For the text-containing cell, return its midpoint in [X, Y] coordinate format. 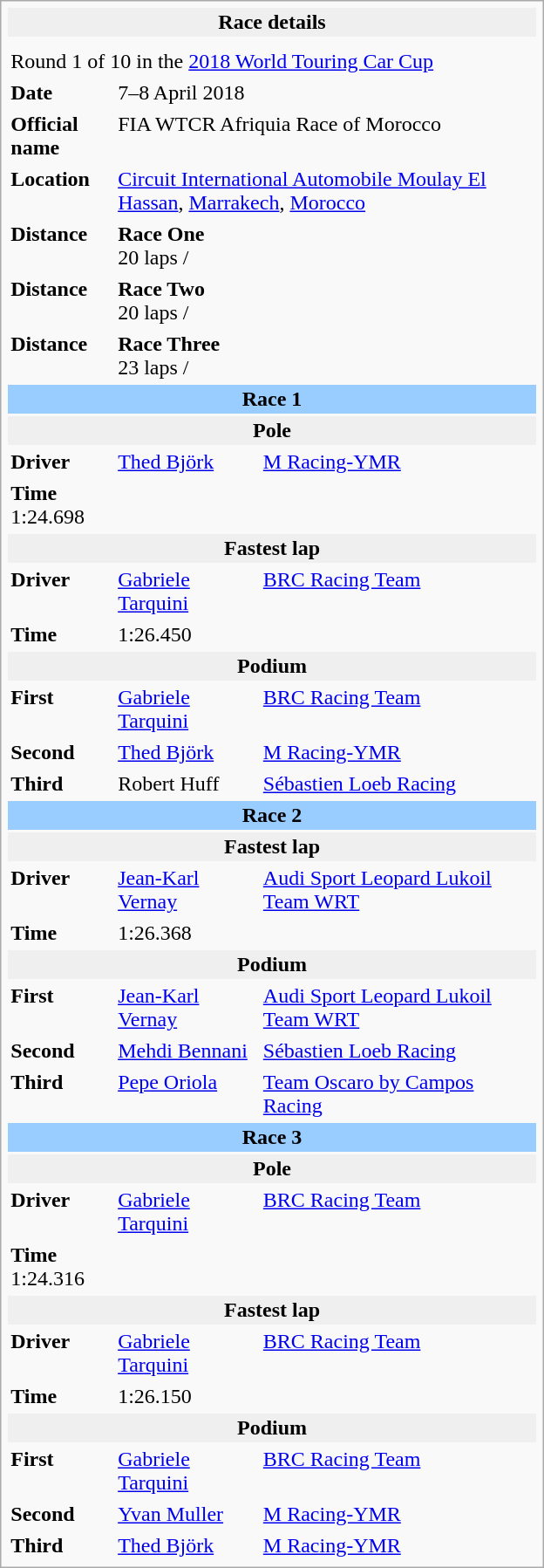
Time 1:24.316 [60, 1267]
Circuit International Automobile Moulay El Hassan, Marrakech, Morocco [326, 191]
1:26.150 [326, 1396]
Round 1 of 10 in the 2018 World Touring Car Cup [272, 61]
Mehdi Bennani [187, 1051]
Pepe Oriola [187, 1094]
Yvan Muller [187, 1515]
1:26.450 [326, 635]
Race details [272, 23]
Team Oscaro by Campos Racing [398, 1094]
Location [60, 191]
Official name [60, 136]
Race Three23 laps / [326, 356]
7–8 April 2018 [187, 92]
Robert Huff [187, 784]
Race 2 [272, 815]
Time 1:24.698 [60, 505]
1:26.368 [326, 934]
Race Two20 laps / [326, 301]
FIA WTCR Afriquia Race of Morocco [326, 136]
Race 3 [272, 1138]
Race 1 [272, 400]
Race One20 laps / [326, 246]
Date [60, 92]
